Capture the cell that displays the provided text and extract its (X, Y) central coordinate. 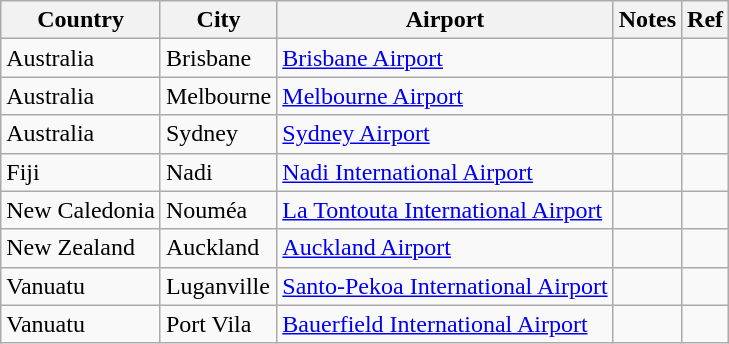
Sydney (218, 134)
Notes (647, 20)
Auckland (218, 248)
New Zealand (81, 248)
Melbourne Airport (445, 96)
Bauerfield International Airport (445, 324)
Melbourne (218, 96)
Auckland Airport (445, 248)
Airport (445, 20)
Ref (706, 20)
La Tontouta International Airport (445, 210)
New Caledonia (81, 210)
Santo-Pekoa International Airport (445, 286)
Nadi (218, 172)
Port Vila (218, 324)
Nadi International Airport (445, 172)
Brisbane Airport (445, 58)
Fiji (81, 172)
Brisbane (218, 58)
Sydney Airport (445, 134)
Nouméa (218, 210)
City (218, 20)
Country (81, 20)
Luganville (218, 286)
